Return [x, y] of the center of cell containing provided text 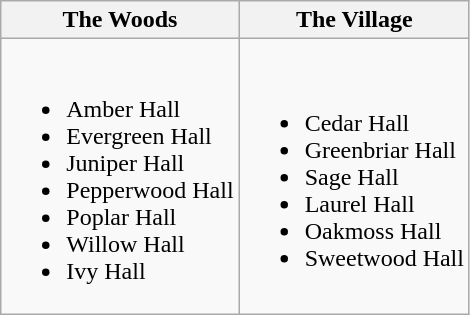
The Woods [120, 20]
The Village [354, 20]
Cedar HallGreenbriar HallSage HallLaurel HallOakmoss HallSweetwood Hall [354, 176]
Amber HallEvergreen HallJuniper HallPepperwood HallPoplar HallWillow HallIvy Hall [120, 176]
